Output the [x, y] coordinate of the center of the cell containing the given text.  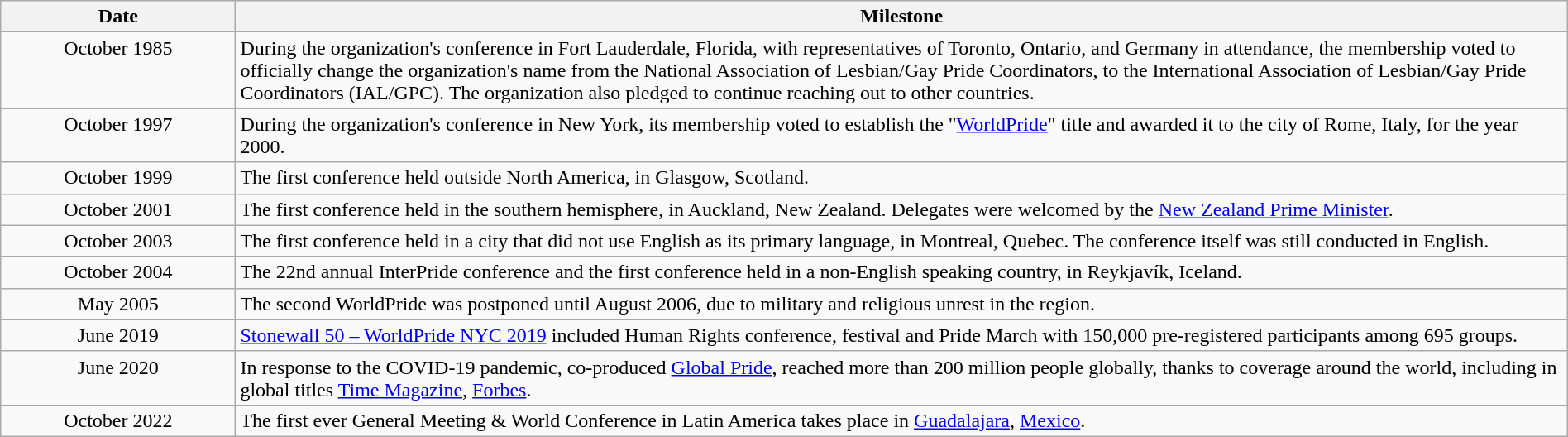
October 1985 [118, 70]
October 2004 [118, 272]
October 1997 [118, 136]
May 2005 [118, 304]
October 1999 [118, 178]
The 22nd annual InterPride conference and the first conference held in a non-English speaking country, in Reykjavík, Iceland. [901, 272]
October 2001 [118, 209]
The first conference held outside North America, in Glasgow, Scotland. [901, 178]
The second WorldPride was postponed until August 2006, due to military and religious unrest in the region. [901, 304]
Date [118, 17]
October 2003 [118, 241]
Milestone [901, 17]
October 2022 [118, 420]
June 2019 [118, 335]
The first ever General Meeting & World Conference in Latin America takes place in Guadalajara, Mexico. [901, 420]
The first conference held in the southern hemisphere, in Auckland, New Zealand. Delegates were welcomed by the New Zealand Prime Minister. [901, 209]
June 2020 [118, 377]
